Provide the [X, Y] coordinate of the cell's center where the given text is located.  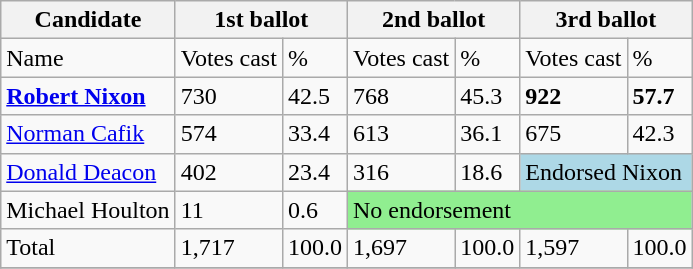
1,717 [228, 248]
402 [228, 172]
2nd ballot [433, 20]
675 [574, 134]
0.6 [314, 210]
1,697 [400, 248]
3rd ballot [606, 20]
Name [88, 58]
574 [228, 134]
45.3 [488, 96]
57.7 [660, 96]
11 [228, 210]
Total [88, 248]
36.1 [488, 134]
42.3 [660, 134]
768 [400, 96]
922 [574, 96]
316 [400, 172]
23.4 [314, 172]
1,597 [574, 248]
730 [228, 96]
18.6 [488, 172]
No endorsement [520, 210]
Michael Houlton [88, 210]
Robert Nixon [88, 96]
1st ballot [261, 20]
42.5 [314, 96]
33.4 [314, 134]
Norman Cafik [88, 134]
Donald Deacon [88, 172]
Candidate [88, 20]
Endorsed Nixon [606, 172]
613 [400, 134]
